Determine the (X, Y) coordinate at the center of the cell enclosing the given text.  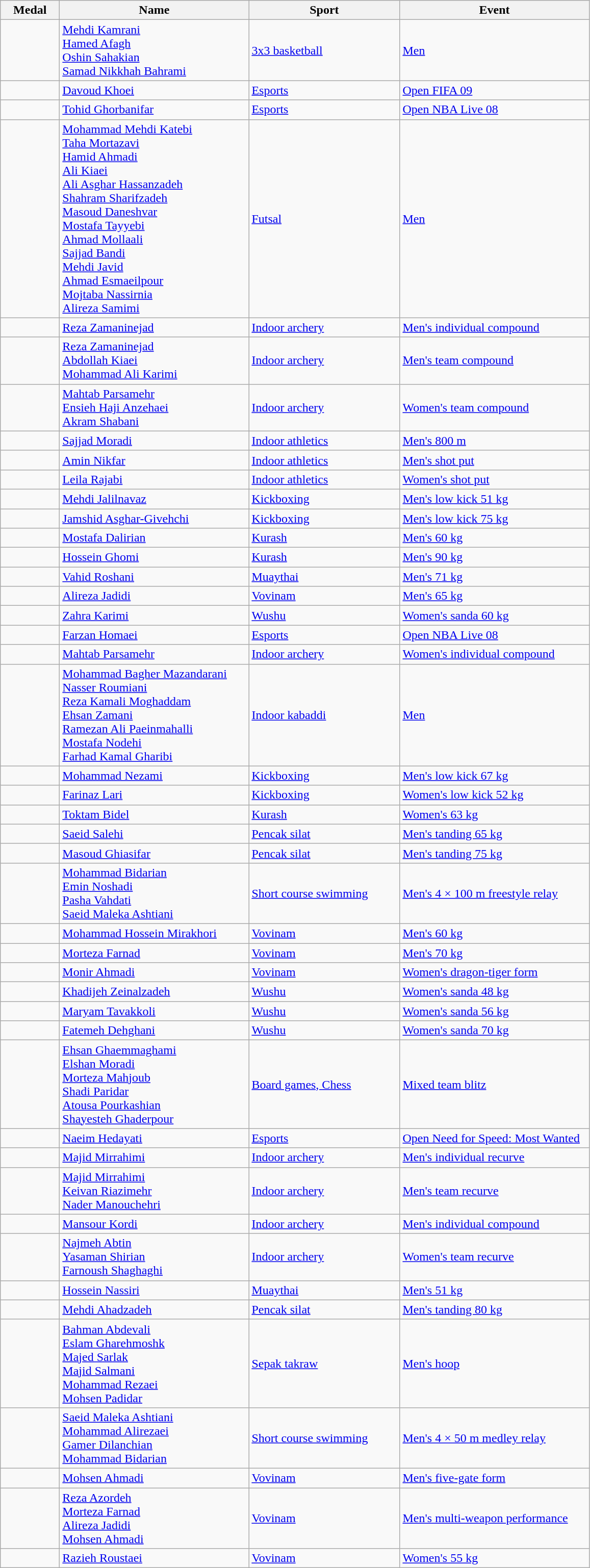
Mohammad Hossein Mirakhori (154, 933)
Hossein Ghomi (154, 557)
Sajjad Moradi (154, 441)
Men's low kick 75 kg (495, 519)
Farzan Homaei (154, 635)
Saeid Maleka AshtianiMohammad AlirezaeiGamer DilanchianMohammad Bidarian (154, 1438)
3x3 basketball (324, 50)
Women's sanda 60 kg (495, 615)
Women's 55 kg (495, 1558)
Razieh Roustaei (154, 1558)
Event (495, 10)
Women's shot put (495, 479)
Men's 90 kg (495, 557)
Men's tanding 80 kg (495, 1309)
Mehdi KamraniHamed AfaghOshin SahakianSamad Nikkhah Bahrami (154, 50)
Women's sanda 70 kg (495, 1031)
Amin Nikfar (154, 460)
Mostafa Dalirian (154, 538)
Medal (30, 10)
Men's low kick 51 kg (495, 499)
Majid MirrahimiKeivan RiazimehrNader Manouchehri (154, 1191)
Mahtab Parsamehr (154, 654)
Men's hoop (495, 1364)
Women's individual compound (495, 654)
Men's low kick 67 kg (495, 776)
Ehsan GhaemmaghamiElshan MoradiMorteza MahjoubShadi ParidarAtousa PourkashianShayesteh Ghaderpour (154, 1084)
Men's 4 × 100 m freestyle relay (495, 893)
Men's shot put (495, 460)
Saeid Salehi (154, 834)
Maryam Tavakkoli (154, 1011)
Women's 63 kg (495, 814)
Toktam Bidel (154, 814)
Sport (324, 10)
Alireza Jadidi (154, 596)
Morteza Farnad (154, 953)
Men's multi-weapon performance (495, 1519)
Women's sanda 48 kg (495, 992)
Men's 71 kg (495, 577)
Women's sanda 56 kg (495, 1011)
Men's tanding 65 kg (495, 834)
Masoud Ghiasifar (154, 853)
Reza Zamaninejad (154, 327)
Majid Mirrahimi (154, 1158)
Mansour Kordi (154, 1224)
Men's 800 m (495, 441)
Men's tanding 75 kg (495, 853)
Name (154, 10)
Men's 4 × 50 m medley relay (495, 1438)
Board games, Chess (324, 1084)
Men's 65 kg (495, 596)
Men's 51 kg (495, 1290)
Indoor kabaddi (324, 715)
Tohid Ghorbanifar (154, 110)
Women's dragon-tiger form (495, 972)
Naeim Hedayati (154, 1138)
Khadijeh Zeinalzadeh (154, 992)
Men's team recurve (495, 1191)
Fatemeh Dehghani (154, 1031)
Najmeh AbtinYasaman ShirianFarnoush Shaghaghi (154, 1257)
Jamshid Asghar-Givehchi (154, 519)
Mehdi Ahadzadeh (154, 1309)
Women's low kick 52 kg (495, 795)
Reza AzordehMorteza FarnadAlireza JadidiMohsen Ahmadi (154, 1519)
Men's individual recurve (495, 1158)
Mahtab ParsamehrEnsieh Haji AnzehaeiAkram Shabani (154, 407)
Zahra Karimi (154, 615)
Mohammad BidarianEmin NoshadiPasha VahdatiSaeid Maleka Ashtiani (154, 893)
Mixed team blitz (495, 1084)
Bahman AbdevaliEslam GharehmoshkMajed SarlakMajid SalmaniMohammad RezaeiMohsen Padidar (154, 1364)
Vahid Roshani (154, 577)
Mohammad Nezami (154, 776)
Men's 70 kg (495, 953)
Reza ZamaninejadAbdollah KiaeiMohammad Ali Karimi (154, 361)
Davoud Khoei (154, 90)
Hossein Nassiri (154, 1290)
Mohammad Bagher MazandaraniNasser RoumianiReza Kamali MoghaddamEhsan ZamaniRamezan Ali PaeinmahalliMostafa NodehiFarhad Kamal Gharibi (154, 715)
Mehdi Jalilnavaz (154, 499)
Men's five-gate form (495, 1478)
Women's team compound (495, 407)
Farinaz Lari (154, 795)
Mohsen Ahmadi (154, 1478)
Leila Rajabi (154, 479)
Open FIFA 09 (495, 90)
Open Need for Speed: Most Wanted (495, 1138)
Women's team recurve (495, 1257)
Sepak takraw (324, 1364)
Monir Ahmadi (154, 972)
Men's team compound (495, 361)
Futsal (324, 218)
